Output the [X, Y] coordinate of the center of the cell containing the given text.  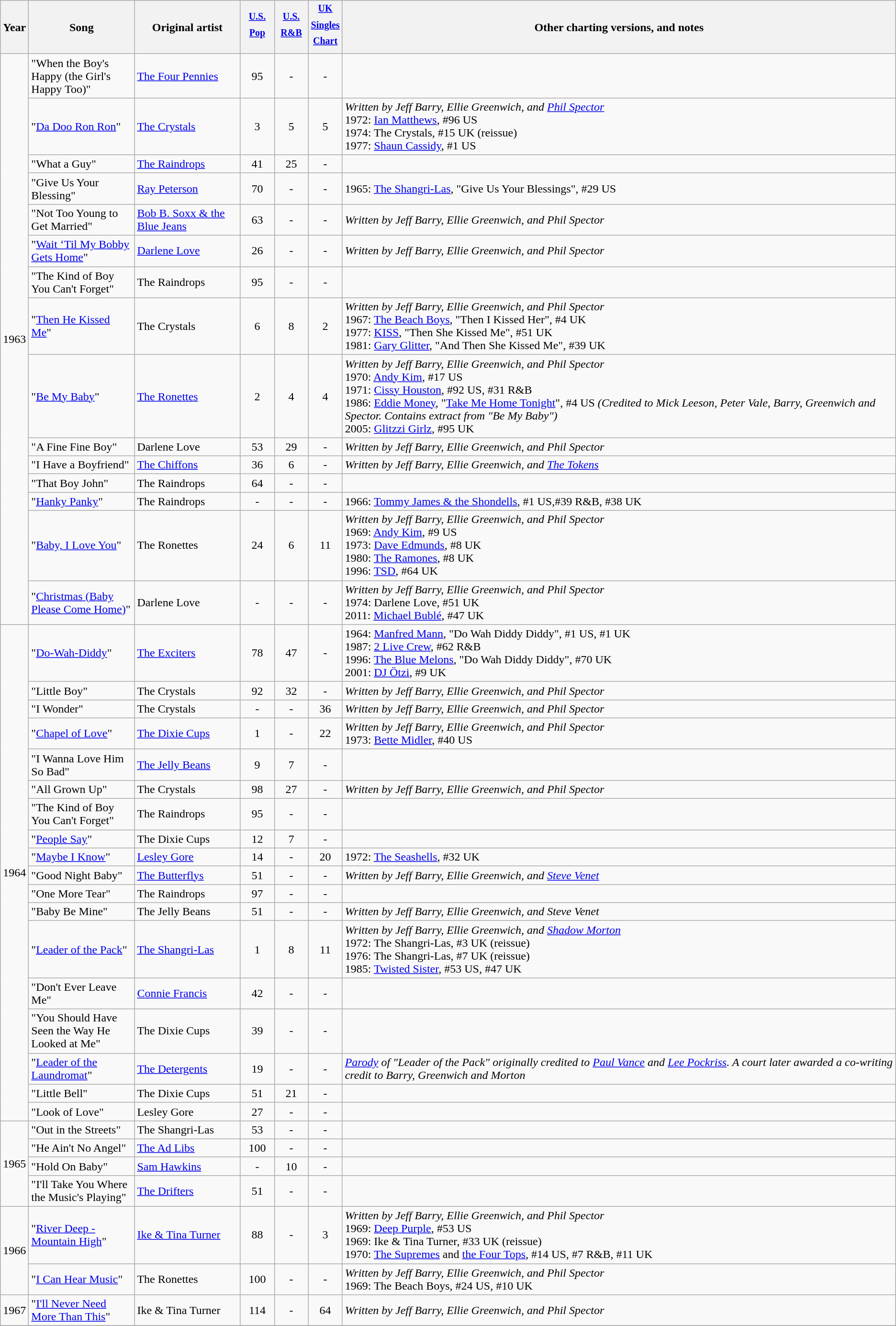
1963 [14, 339]
1964 [14, 873]
"Wait ‘Til My Bobby Gets Home" [81, 251]
"Not Too Young to Get Married" [81, 220]
24 [258, 545]
"That Boy John" [81, 483]
92 [258, 691]
"Do-Wah-Diddy" [81, 653]
The Butterflys [188, 875]
"Leader of the Laundromat" [81, 1069]
UK Singles Chart [325, 27]
1967 [14, 1310]
20 [325, 857]
The Four Pennies [188, 76]
"River Deep - Mountain High" [81, 1235]
Year [14, 27]
10 [291, 1166]
"A Fine Fine Boy" [81, 447]
"Good Night Baby" [81, 875]
19 [258, 1069]
97 [258, 894]
32 [291, 691]
"Baby, I Love You" [81, 545]
1965: The Shangri-Las, "Give Us Your Blessings", #29 US [619, 189]
Written by Jeff Barry, Ellie Greenwich, and Phil Spector1972: Ian Matthews, #96 US1974: The Crystals, #15 UK (reissue)1977: Shaun Cassidy, #1 US [619, 126]
U.S. R&B [291, 27]
"I'll Take You Where the Music's Playing" [81, 1191]
1966: Tommy James & the Shondells, #1 US,#39 R&B, #38 UK [619, 501]
26 [258, 251]
Sam Hawkins [188, 1166]
14 [258, 857]
98 [258, 790]
42 [258, 993]
Written by Jeff Barry, Ellie Greenwich, and Phil Spector1969: Andy Kim, #9 US1973: Dave Edmunds, #8 UK1980: The Ramones, #8 UK1996: TSD, #64 UK [619, 545]
Connie Francis [188, 993]
"Chapel of Love" [81, 734]
88 [258, 1235]
25 [291, 164]
"Little Bell" [81, 1093]
"Out in the Streets" [81, 1130]
"I Wonder" [81, 709]
"I'll Never Need More Than This" [81, 1310]
"Hanky Panky" [81, 501]
1966 [14, 1251]
39 [258, 1031]
Ray Peterson [188, 189]
Written by Jeff Barry, Ellie Greenwich, and Phil Spector1974: Darlene Love, #51 UK2011: Michael Bublé, #47 UK [619, 602]
The Drifters [188, 1191]
29 [291, 447]
Other charting versions, and notes [619, 27]
"I Have a Boyfriend" [81, 465]
Written by Jeff Barry, Ellie Greenwich, and Phil Spector1973: Bette Midler, #40 US [619, 734]
"Then He Kissed Me" [81, 327]
"I Wanna Love Him So Bad" [81, 764]
22 [325, 734]
9 [258, 764]
The Exciters [188, 653]
63 [258, 220]
"Da Doo Ron Ron" [81, 126]
"All Grown Up" [81, 790]
The Chiffons [188, 465]
1965 [14, 1164]
"Give Us Your Blessing" [81, 189]
"Maybe I Know" [81, 857]
47 [291, 653]
70 [258, 189]
1972: The Seashells, #32 UK [619, 857]
"Christmas (Baby Please Come Home)" [81, 602]
"When the Boy's Happy (the Girl's Happy Too)" [81, 76]
"Baby Be Mine" [81, 912]
"Be My Baby" [81, 397]
Written by Jeff Barry, Ellie Greenwich, and Phil Spector1969: The Beach Boys, #24 US, #10 UK [619, 1280]
"One More Tear" [81, 894]
"He Ain't No Angel" [81, 1148]
"Leader of the Pack" [81, 949]
"Don't Ever Leave Me" [81, 993]
78 [258, 653]
The Detergents [188, 1069]
"I Can Hear Music" [81, 1280]
Bob B. Soxx & the Blue Jeans [188, 220]
The Ad Libs [188, 1148]
Written by Jeff Barry, Ellie Greenwich, and The Tokens [619, 465]
21 [291, 1093]
"You Should Have Seen the Way He Looked at Me" [81, 1031]
"People Say" [81, 839]
41 [258, 164]
12 [258, 839]
"Hold On Baby" [81, 1166]
Song [81, 27]
U.S. Pop [258, 27]
Original artist [188, 27]
"What a Guy" [81, 164]
"Look of Love" [81, 1111]
"Little Boy" [81, 691]
114 [258, 1310]
